Scan for the cell matching the given text and deliver its (X, Y) coordinate at center. 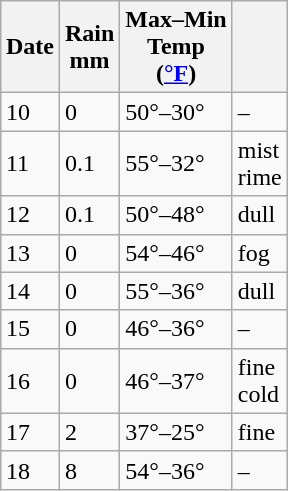
13 (30, 253)
54°–46° (176, 253)
50°–48° (176, 215)
12 (30, 215)
15 (30, 329)
Max–MinTemp(°F) (176, 47)
11 (30, 164)
8 (89, 470)
finecold (260, 380)
fog (260, 253)
16 (30, 380)
46°–37° (176, 380)
18 (30, 470)
55°–36° (176, 291)
14 (30, 291)
50°–30° (176, 112)
54°–36° (176, 470)
10 (30, 112)
37°–25° (176, 432)
46°–36° (176, 329)
fine (260, 432)
Date (30, 47)
mistrime (260, 164)
Rainmm (89, 47)
2 (89, 432)
55°–32° (176, 164)
17 (30, 432)
